Return the (x, y) coordinate for the center point of the cell that contains the specified text.  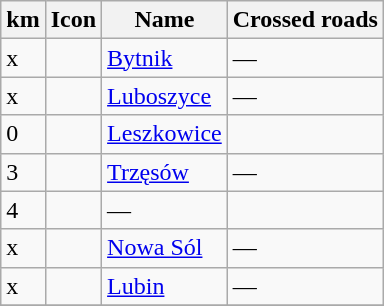
0 (23, 134)
km (23, 20)
Luboszyce (165, 96)
Trzęsów (165, 172)
Lubin (165, 286)
Nowa Sól (165, 248)
Icon (73, 20)
Leszkowice (165, 134)
Name (165, 20)
Crossed roads (305, 20)
4 (23, 210)
Bytnik (165, 58)
3 (23, 172)
